Capture the cell that displays the provided text and extract its (x, y) central coordinate. 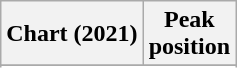
Peakposition (189, 34)
Chart (2021) (72, 34)
